Search for the cell housing the specified text and yield its (x, y) center coordinate. 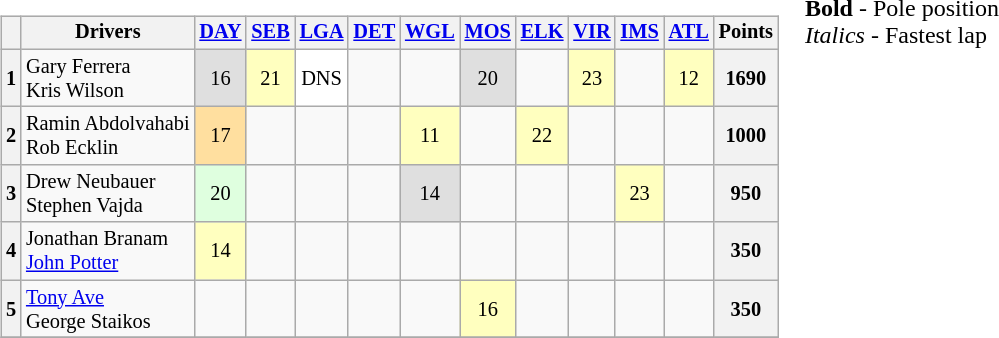
VIR (592, 33)
ELK (542, 33)
21 (270, 78)
4 (11, 251)
5 (11, 309)
DNS (322, 78)
Jonathan Branam John Potter (108, 251)
1690 (746, 78)
DAY (220, 33)
ATL (689, 33)
22 (542, 136)
DET (374, 33)
Points (746, 33)
2 (11, 136)
Tony Ave George Staikos (108, 309)
1000 (746, 136)
950 (746, 194)
Ramin Abdolvahabi Rob Ecklin (108, 136)
11 (430, 136)
Gary Ferrera Kris Wilson (108, 78)
SEB (270, 33)
Drivers (108, 33)
3 (11, 194)
IMS (639, 33)
1 (11, 78)
17 (220, 136)
MOS (488, 33)
Drew Neubauer Stephen Vajda (108, 194)
LGA (322, 33)
12 (689, 78)
WGL (430, 33)
